Detect which cell encompasses the target text, then output its [x, y] center coordinate. 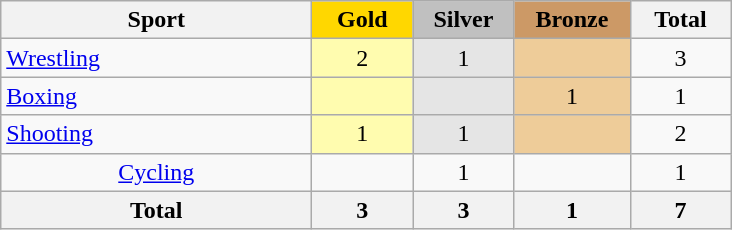
7 [680, 210]
Boxing [156, 96]
Wrestling [156, 58]
Shooting [156, 134]
Sport [156, 20]
Cycling [156, 172]
Gold [362, 20]
Bronze [572, 20]
Silver [464, 20]
